Provide the [X, Y] coordinate of the cell's center where the given text is located.  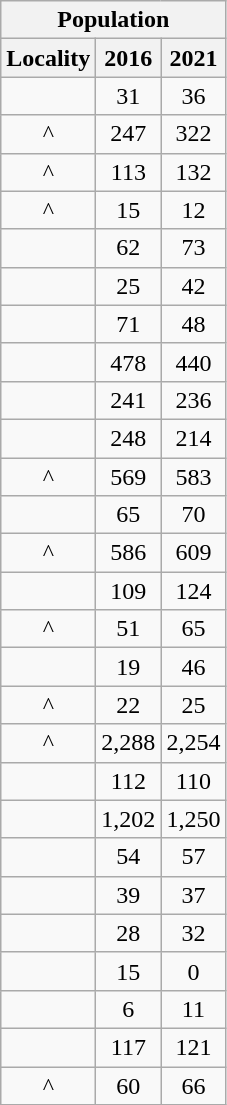
28 [128, 933]
609 [194, 553]
66 [194, 1085]
19 [128, 667]
112 [128, 781]
2016 [128, 58]
440 [194, 362]
73 [194, 248]
2,288 [128, 743]
132 [194, 172]
57 [194, 857]
2021 [194, 58]
37 [194, 895]
569 [128, 477]
39 [128, 895]
12 [194, 210]
42 [194, 286]
31 [128, 96]
62 [128, 248]
586 [128, 553]
0 [194, 971]
248 [128, 438]
6 [128, 1009]
46 [194, 667]
54 [128, 857]
478 [128, 362]
36 [194, 96]
214 [194, 438]
32 [194, 933]
241 [128, 400]
70 [194, 515]
60 [128, 1085]
2,254 [194, 743]
583 [194, 477]
11 [194, 1009]
110 [194, 781]
247 [128, 134]
236 [194, 400]
124 [194, 591]
109 [128, 591]
48 [194, 324]
121 [194, 1047]
1,250 [194, 819]
51 [128, 629]
117 [128, 1047]
Locality [48, 58]
1,202 [128, 819]
71 [128, 324]
322 [194, 134]
22 [128, 705]
Population [114, 20]
113 [128, 172]
